Capture the cell that displays the provided text and extract its [x, y] central coordinate. 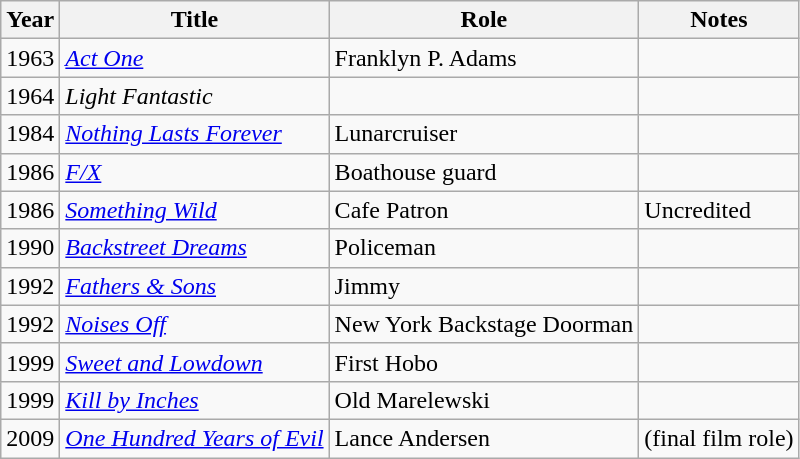
1984 [30, 134]
Notes [719, 20]
Franklyn P. Adams [484, 58]
Boathouse guard [484, 172]
Title [194, 20]
Noises Off [194, 324]
1990 [30, 248]
Act One [194, 58]
1963 [30, 58]
Jimmy [484, 286]
Sweet and Lowdown [194, 362]
(final film role) [719, 438]
Role [484, 20]
1964 [30, 96]
Uncredited [719, 210]
New York Backstage Doorman [484, 324]
Policeman [484, 248]
Kill by Inches [194, 400]
Year [30, 20]
Lance Andersen [484, 438]
One Hundred Years of Evil [194, 438]
Something Wild [194, 210]
Cafe Patron [484, 210]
First Hobo [484, 362]
Old Marelewski [484, 400]
Fathers & Sons [194, 286]
Nothing Lasts Forever [194, 134]
Backstreet Dreams [194, 248]
F/X [194, 172]
Lunarcruiser [484, 134]
2009 [30, 438]
Light Fantastic [194, 96]
